Identify which cell holds the provided text, then report its (X, Y) central coordinate. 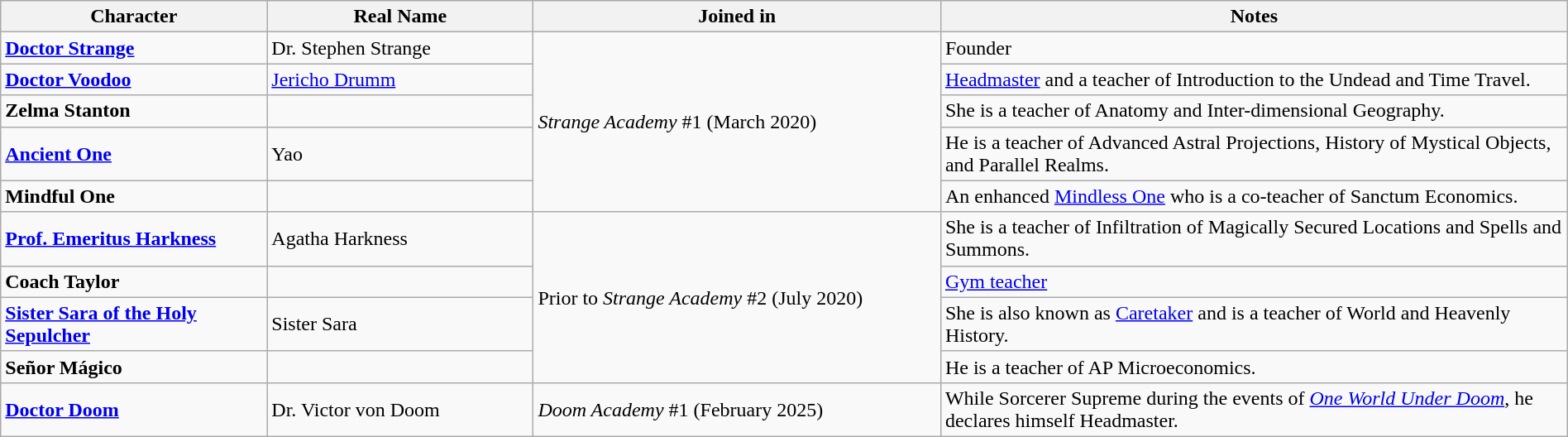
While Sorcerer Supreme during the events of One World Under Doom, he declares himself Headmaster. (1254, 409)
She is a teacher of Anatomy and Inter-dimensional Geography. (1254, 111)
Doom Academy #1 (February 2025) (738, 409)
Coach Taylor (134, 281)
Señor Mágico (134, 367)
Dr. Stephen Strange (400, 48)
Sister Sara (400, 324)
Doctor Strange (134, 48)
Dr. Victor von Doom (400, 409)
Yao (400, 154)
Doctor Doom (134, 409)
Gym teacher (1254, 281)
Joined in (738, 17)
Mindful One (134, 196)
She is also known as Caretaker and is a teacher of World and Heavenly History. (1254, 324)
Ancient One (134, 154)
Strange Academy #1 (March 2020) (738, 122)
Jericho Drumm (400, 79)
Doctor Voodoo (134, 79)
He is a teacher of AP Microeconomics. (1254, 367)
Prof. Emeritus Harkness (134, 238)
An enhanced Mindless One who is a co-teacher of Sanctum Economics. (1254, 196)
Headmaster and a teacher of Introduction to the Undead and Time Travel. (1254, 79)
Sister Sara of the Holy Sepulcher (134, 324)
Character (134, 17)
She is a teacher of Infiltration of Magically Secured Locations and Spells and Summons. (1254, 238)
He is a teacher of Advanced Astral Projections, History of Mystical Objects, and Parallel Realms. (1254, 154)
Founder (1254, 48)
Prior to Strange Academy #2 (July 2020) (738, 297)
Real Name (400, 17)
Zelma Stanton (134, 111)
Agatha Harkness (400, 238)
Notes (1254, 17)
